Search for the cell housing the specified text and yield its [X, Y] center coordinate. 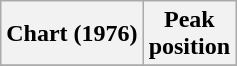
Chart (1976) [72, 34]
Peakposition [189, 34]
